For the text-containing cell, return its midpoint in (X, Y) coordinate format. 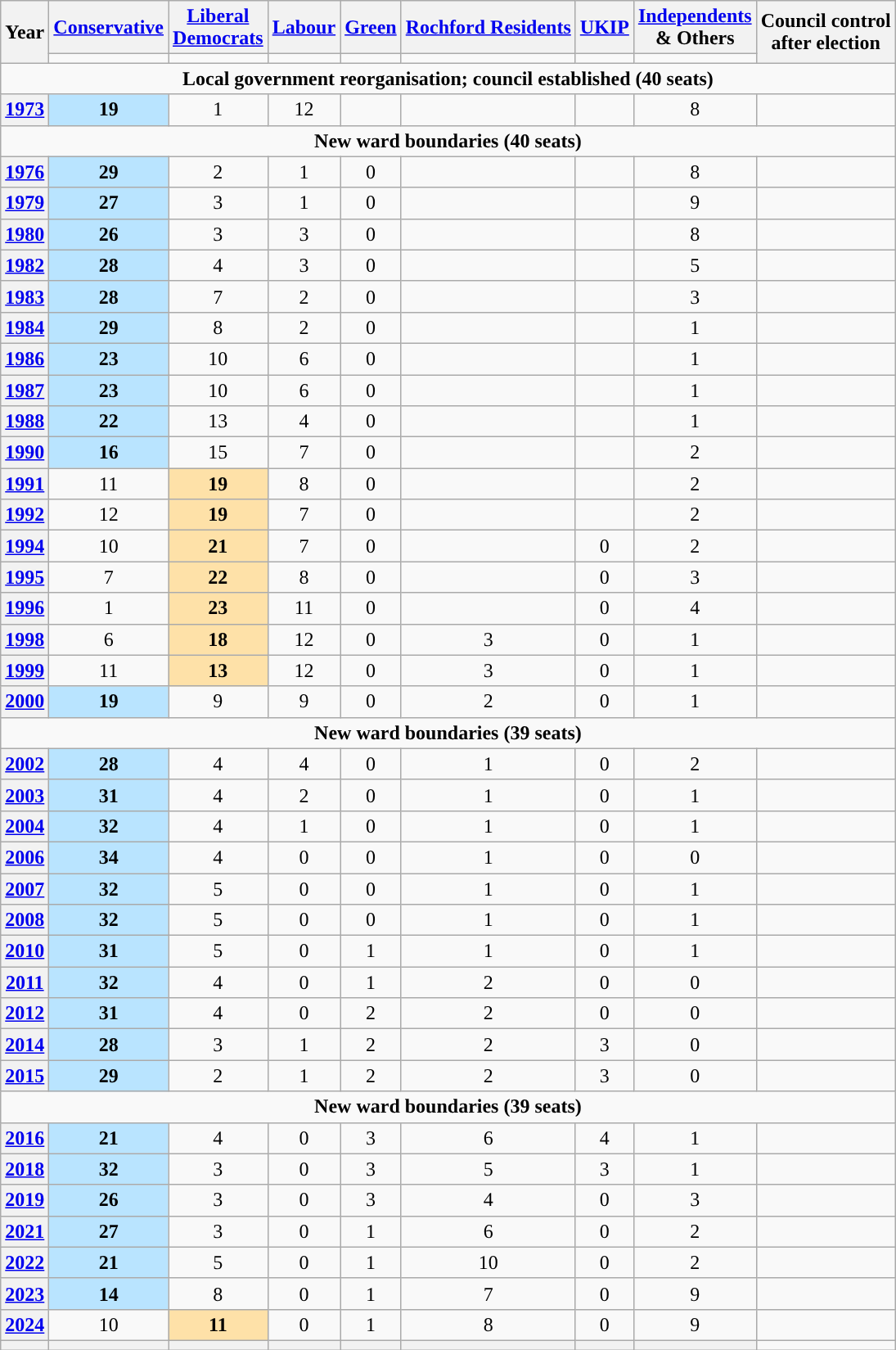
Liberal Democrats (218, 28)
2016 (25, 1138)
2014 (25, 1045)
1987 (25, 391)
1979 (25, 203)
2021 (25, 1231)
1988 (25, 422)
1999 (25, 670)
1991 (25, 484)
2023 (25, 1294)
New ward boundaries (40 seats) (448, 141)
2007 (25, 888)
1983 (25, 296)
2022 (25, 1262)
1984 (25, 327)
UKIP (604, 28)
Local government reorganisation; council established (40 seats) (448, 79)
1994 (25, 546)
Labour (304, 28)
1990 (25, 453)
15 (218, 453)
Year (25, 32)
2024 (25, 1325)
2003 (25, 795)
Independents& Others (695, 28)
34 (109, 857)
16 (109, 453)
Council controlafter election (826, 32)
2006 (25, 857)
2015 (25, 1076)
1982 (25, 265)
2011 (25, 982)
2010 (25, 951)
1973 (25, 110)
Rochford Residents (488, 28)
2000 (25, 702)
1992 (25, 515)
2019 (25, 1200)
1980 (25, 234)
2008 (25, 920)
2002 (25, 764)
18 (218, 639)
Green (371, 28)
1996 (25, 608)
Conservative (109, 28)
1986 (25, 359)
1976 (25, 172)
2004 (25, 826)
2018 (25, 1169)
14 (109, 1294)
1998 (25, 639)
1995 (25, 577)
2012 (25, 1014)
